Return (x, y) of the center of cell containing provided text 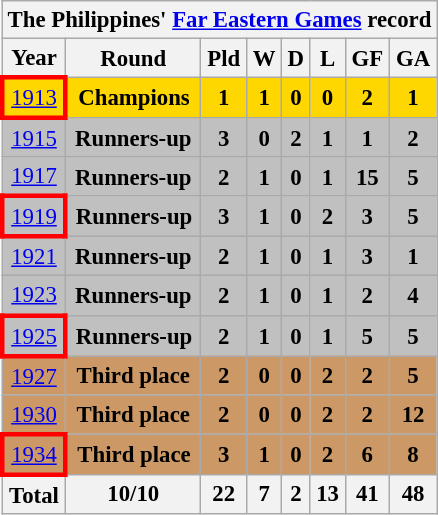
GA (412, 58)
1927 (34, 376)
6 (367, 454)
1915 (34, 138)
1921 (34, 256)
The Philippines' Far Eastern Games record (219, 20)
1925 (34, 336)
GF (367, 58)
Champions (134, 98)
4 (412, 296)
48 (412, 494)
8 (412, 454)
Year (34, 58)
Total (34, 494)
13 (328, 494)
L (328, 58)
1923 (34, 296)
1934 (34, 454)
1913 (34, 98)
1917 (34, 176)
Pld (224, 58)
W (264, 58)
41 (367, 494)
Round (134, 58)
15 (367, 176)
22 (224, 494)
1919 (34, 216)
7 (264, 494)
1930 (34, 414)
10/10 (134, 494)
12 (412, 414)
D (296, 58)
